Output the [X, Y] coordinate of the center of the cell containing the given text.  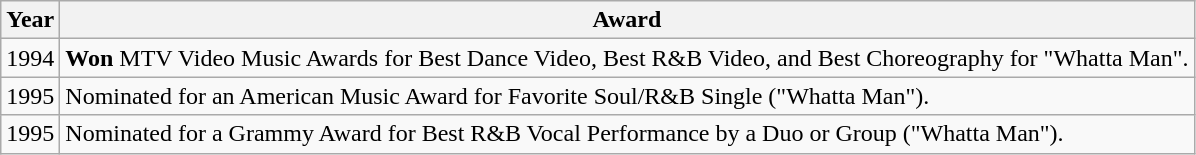
Nominated for a Grammy Award for Best R&B Vocal Performance by a Duo or Group ("Whatta Man"). [627, 134]
Award [627, 20]
1994 [30, 58]
Nominated for an American Music Award for Favorite Soul/R&B Single ("Whatta Man"). [627, 96]
Year [30, 20]
Won MTV Video Music Awards for Best Dance Video, Best R&B Video, and Best Choreography for "Whatta Man". [627, 58]
